Return (x, y) of the center of cell containing provided text 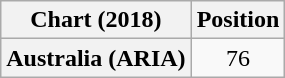
Chart (2018) (96, 20)
Position (238, 20)
Australia (ARIA) (96, 58)
76 (238, 58)
